Scan for the cell matching the given text and deliver its [X, Y] coordinate at center. 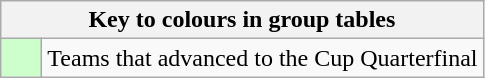
Key to colours in group tables [242, 20]
Teams that advanced to the Cup Quarterfinal [262, 58]
